Return the [X, Y] coordinate for the center point of the cell that contains the specified text.  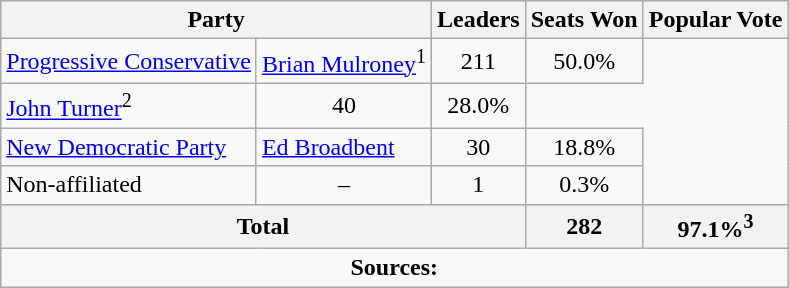
Party [216, 20]
Sources: [394, 268]
John Turner2 [129, 106]
1 [478, 185]
97.1%3 [716, 226]
Total [263, 226]
New Democratic Party [129, 147]
30 [478, 147]
– [344, 185]
Ed Broadbent [344, 147]
0.3% [584, 185]
18.8% [584, 147]
Leaders [478, 20]
211 [478, 62]
Non-affiliated [129, 185]
Brian Mulroney1 [344, 62]
40 [344, 106]
Progressive Conservative [129, 62]
Seats Won [584, 20]
28.0% [478, 106]
Popular Vote [716, 20]
50.0% [584, 62]
282 [584, 226]
